Scan for the cell matching the given text and deliver its (x, y) coordinate at center. 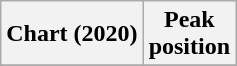
Peakposition (189, 34)
Chart (2020) (72, 34)
